Output the [X, Y] coordinate of the center of the cell containing the given text.  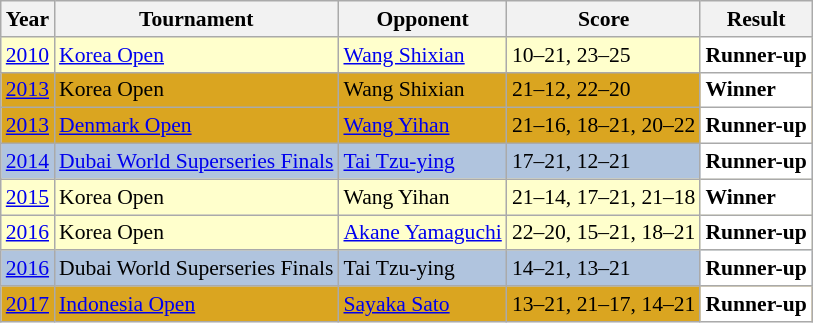
2010 [28, 55]
21–14, 17–21, 21–18 [604, 197]
Denmark Open [196, 126]
14–21, 13–21 [604, 269]
Tournament [196, 19]
22–20, 15–21, 18–21 [604, 233]
Indonesia Open [196, 304]
2015 [28, 197]
21–12, 22–20 [604, 90]
17–21, 12–21 [604, 162]
10–21, 23–25 [604, 55]
2017 [28, 304]
Year [28, 19]
Akane Yamaguchi [422, 233]
21–16, 18–21, 20–22 [604, 126]
Opponent [422, 19]
13–21, 21–17, 14–21 [604, 304]
Result [756, 19]
Sayaka Sato [422, 304]
Score [604, 19]
2014 [28, 162]
